Pinpoint the cell where the given text exists, returning its (X, Y) midpoint coordinate. 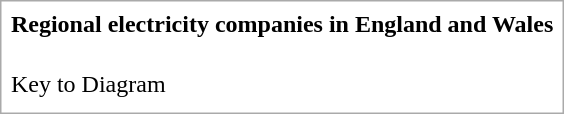
Regional electricity companies in England and Wales (282, 24)
Key to Diagram (282, 70)
